From the cell containing the given text, extract its center point as (X, Y) coordinate. 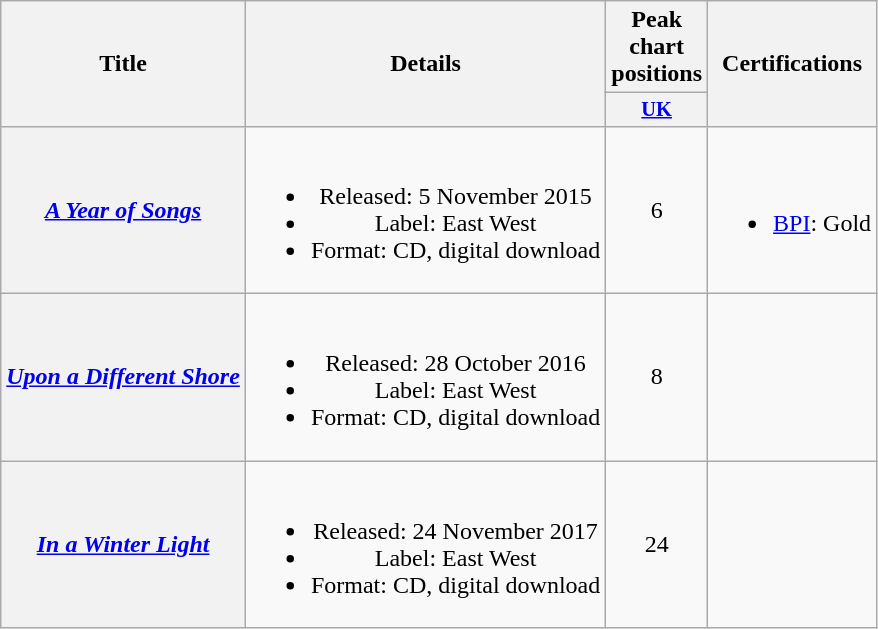
In a Winter Light (124, 544)
6 (657, 210)
8 (657, 378)
Peak chart positions (657, 47)
Released: 5 November 2015Label: East WestFormat: CD, digital download (425, 210)
UK (657, 110)
Released: 24 November 2017Label: East WestFormat: CD, digital download (425, 544)
BPI: Gold (792, 210)
Certifications (792, 64)
Details (425, 64)
24 (657, 544)
Title (124, 64)
Upon a Different Shore (124, 378)
A Year of Songs (124, 210)
Released: 28 October 2016Label: East WestFormat: CD, digital download (425, 378)
